Pinpoint the cell where the given text exists, returning its (X, Y) midpoint coordinate. 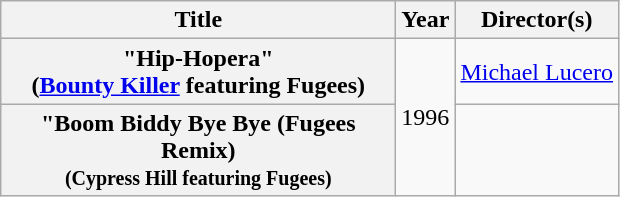
"Hip-Hopera"(Bounty Killer featuring Fugees) (198, 72)
Michael Lucero (537, 72)
Director(s) (537, 20)
"Boom Biddy Bye Bye (Fugees Remix)(Cypress Hill featuring Fugees) (198, 150)
1996 (426, 118)
Title (198, 20)
Year (426, 20)
